Output the (X, Y) coordinate of the center of the cell containing the given text.  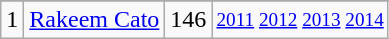
1 (12, 20)
2011 2012 2013 2014 (300, 20)
146 (188, 20)
Rakeem Cato (94, 20)
